Return [x, y] of the center of cell containing provided text 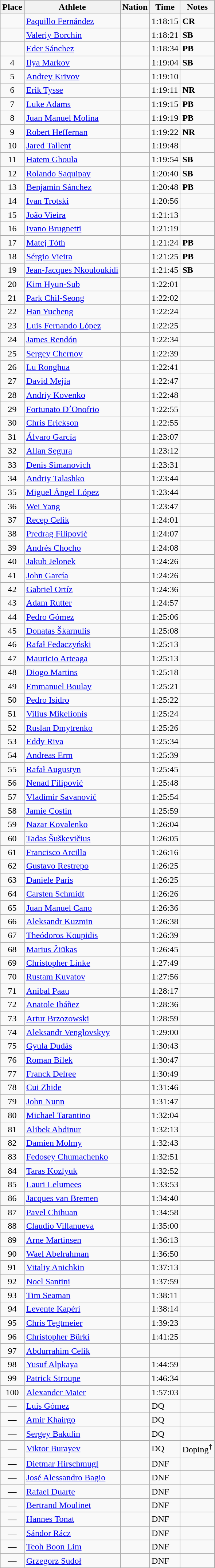
John García [72, 575]
1:25:34 [165, 742]
1:20:56 [165, 201]
1:37:13 [165, 1268]
1:21:45 [165, 270]
Daniele Paris [72, 880]
Andriy Kovenko [72, 395]
47 [12, 658]
1:19:04 [165, 63]
28 [12, 395]
Hannes Tonat [72, 1519]
Yusuf Alpkaya [72, 1364]
Andriy Talashko [72, 478]
1:25:24 [165, 714]
98 [12, 1364]
1:18:15 [165, 21]
Predrag Filipović [72, 534]
Amir Khairgo [72, 1420]
51 [12, 714]
43 [12, 603]
94 [12, 1309]
95 [12, 1323]
1:30:47 [165, 1060]
5 [12, 76]
24 [12, 339]
Anibal Paau [72, 991]
44 [12, 617]
Gustavo Restrepo [72, 866]
25 [12, 353]
45 [12, 631]
Adam Rutter [72, 603]
13 [12, 187]
1:19:22 [165, 132]
77 [12, 1074]
Rolando Saquipay [72, 173]
1:19:19 [165, 118]
Miguel Ángel López [72, 492]
71 [12, 991]
Chris Tegtmeier [72, 1323]
1:32:51 [165, 1157]
1:38:11 [165, 1295]
1:19:48 [165, 145]
23 [12, 326]
Rustam Kuvatov [72, 977]
Aleksandr Kuzmin [72, 921]
1:25:18 [165, 672]
1:26:36 [165, 907]
1:25:39 [165, 755]
Anatole Ibáñez [72, 1005]
Chris Erickson [72, 423]
Luis Gómez [72, 1406]
16 [12, 229]
1:46:34 [165, 1378]
José Alessandro Bagio [72, 1477]
1:22:39 [165, 353]
Valeriy Borchin [72, 35]
26 [12, 367]
19 [12, 270]
53 [12, 742]
1:23:47 [165, 506]
54 [12, 755]
Fortunato DʼOnofrio [72, 409]
1:20:40 [165, 173]
Denis Simanovich [72, 464]
11 [12, 159]
Pedro Gómez [72, 617]
9 [12, 132]
Luis Fernando López [72, 326]
Sergey Bakulin [72, 1434]
1:24:36 [165, 589]
100 [12, 1392]
1:19:54 [165, 159]
David Mejía [72, 381]
Donatas Škarnulis [72, 631]
Athlete [72, 7]
Abdurrahim Celik [72, 1350]
1:36:13 [165, 1240]
64 [12, 894]
70 [12, 977]
15 [12, 215]
Claudio Villanueva [72, 1226]
46 [12, 645]
Teoh Boon Lim [72, 1547]
Mauricio Arteaga [72, 658]
Jamie Costin [72, 811]
Doping† [198, 1449]
1:57:03 [165, 1392]
Recep Celik [72, 520]
1:22:24 [165, 312]
69 [12, 963]
1:25:21 [165, 686]
7 [12, 104]
93 [12, 1295]
1:41:25 [165, 1337]
20 [12, 284]
Sérgio Vieira [72, 256]
1:28:59 [165, 1018]
99 [12, 1378]
78 [12, 1088]
1:26:26 [165, 894]
97 [12, 1350]
39 [12, 548]
Francisco Arcilla [72, 852]
Jacques van Bremen [72, 1198]
55 [12, 769]
4 [12, 63]
1:32:52 [165, 1171]
1:26:16 [165, 852]
Ivano Brugnetti [72, 229]
1:32:13 [165, 1129]
49 [12, 686]
35 [12, 492]
Taras Kozlyuk [72, 1171]
1:21:24 [165, 243]
1:31:47 [165, 1101]
86 [12, 1198]
Benjamin Sánchez [72, 187]
1:19:15 [165, 104]
Sándor Rácz [72, 1533]
Wael Abelrahman [72, 1254]
1:25:08 [165, 631]
1:25:48 [165, 783]
Tadas Šuškevičius [72, 838]
1:24:01 [165, 520]
56 [12, 783]
1:22:01 [165, 284]
Eder Sánchez [72, 49]
14 [12, 201]
Lu Ronghua [72, 367]
Dietmar Hirschmugl [72, 1464]
61 [12, 852]
79 [12, 1101]
10 [12, 145]
Matej Tóth [72, 243]
Patrick Stroupe [72, 1378]
1:27:56 [165, 977]
1:22:25 [165, 326]
57 [12, 797]
72 [12, 1005]
34 [12, 478]
84 [12, 1171]
1:29:00 [165, 1032]
Juan Manuel Molina [72, 118]
1:25:45 [165, 769]
1:25:26 [165, 728]
52 [12, 728]
17 [12, 243]
65 [12, 907]
Noel Santini [72, 1281]
Andrés Chocho [72, 548]
50 [12, 700]
1:24:08 [165, 548]
31 [12, 437]
CR [198, 21]
1:44:59 [165, 1364]
Jean-Jacques Nkouloukidi [72, 270]
Andrey Krivov [72, 76]
1:30:43 [165, 1046]
Aleksandr Venglovskyy [72, 1032]
83 [12, 1157]
Ilya Markov [72, 63]
1:23:07 [165, 437]
1:28:17 [165, 991]
88 [12, 1226]
1:26:39 [165, 935]
41 [12, 575]
Time [165, 7]
1:25:22 [165, 700]
22 [12, 312]
1:32:04 [165, 1115]
1:39:23 [165, 1323]
36 [12, 506]
Damien Molmy [72, 1143]
1:34:40 [165, 1198]
Vilius Mikelionis [72, 714]
1:21:13 [165, 215]
1:18:34 [165, 49]
Jared Tallent [72, 145]
Han Yucheng [72, 312]
Cui Zhide [72, 1088]
85 [12, 1185]
Kim Hyun-Sub [72, 284]
27 [12, 381]
Viktor Burayev [72, 1449]
21 [12, 298]
Andreas Erm [72, 755]
1:34:58 [165, 1212]
1:32:43 [165, 1143]
1:21:19 [165, 229]
38 [12, 534]
48 [12, 672]
68 [12, 949]
96 [12, 1337]
1:22:47 [165, 381]
12 [12, 173]
Fedosey Chumachenko [72, 1157]
60 [12, 838]
1:22:02 [165, 298]
1:23:12 [165, 451]
Nenad Filipović [72, 783]
32 [12, 451]
Diogo Martins [72, 672]
18 [12, 256]
Vladimir Savanović [72, 797]
Rafał Fedaczyński [72, 645]
Grzegorz Sudoł [72, 1561]
Pavel Chihuan [72, 1212]
Juan Manuel Cano [72, 907]
Jakub Jelonek [72, 562]
92 [12, 1281]
1:25:06 [165, 617]
John Nunn [72, 1101]
90 [12, 1254]
89 [12, 1240]
1:26:38 [165, 921]
Álvaro García [72, 437]
1:36:50 [165, 1254]
Levente Kapéri [72, 1309]
Arne Martinsen [72, 1240]
Nation [135, 7]
Alibek Abdinur [72, 1129]
1:22:48 [165, 395]
Paquillo Fernández [72, 21]
Allan Segura [72, 451]
Roman Bílek [72, 1060]
33 [12, 464]
73 [12, 1018]
42 [12, 589]
1:24:57 [165, 603]
Ruslan Dmytrenko [72, 728]
Christopher Bürki [72, 1337]
Artur Brzozowski [72, 1018]
Franck Delree [72, 1074]
Hatem Ghoula [72, 159]
29 [12, 409]
Alexander Maier [72, 1392]
Robert Heffernan [72, 132]
6 [12, 90]
81 [12, 1129]
Theódoros Koupidis [72, 935]
76 [12, 1060]
1:26:04 [165, 825]
63 [12, 880]
1:20:48 [165, 187]
Place [12, 7]
Erik Tysse [72, 90]
Michael Tarantino [72, 1115]
Sergey Chernov [72, 353]
Rafael Duarte [72, 1491]
Ivan Trotski [72, 201]
João Vieira [72, 215]
Tim Seaman [72, 1295]
Luke Adams [72, 104]
8 [12, 118]
1:25:54 [165, 797]
67 [12, 935]
Notes [198, 7]
Carsten Schmidt [72, 894]
1:26:05 [165, 838]
40 [12, 562]
1:22:34 [165, 339]
Lauri Lelumees [72, 1185]
Park Chil-Seong [72, 298]
Wei Yang [72, 506]
82 [12, 1143]
30 [12, 423]
1:26:45 [165, 949]
75 [12, 1046]
87 [12, 1212]
1:28:36 [165, 1005]
1:22:41 [165, 367]
37 [12, 520]
James Rendón [72, 339]
1:31:46 [165, 1088]
1:19:10 [165, 76]
Vitaliy Anichkin [72, 1268]
Gyula Dudás [72, 1046]
59 [12, 825]
Pedro Isidro [72, 700]
1:30:49 [165, 1074]
80 [12, 1115]
1:38:14 [165, 1309]
1:24:07 [165, 534]
1:18:21 [165, 35]
1:21:25 [165, 256]
Bertrand Moulinet [72, 1505]
1:35:00 [165, 1226]
1:33:53 [165, 1185]
Nazar Kovalenko [72, 825]
74 [12, 1032]
1:25:59 [165, 811]
Eddy Riva [72, 742]
Christopher Linke [72, 963]
1:27:49 [165, 963]
1:19:11 [165, 90]
62 [12, 866]
Rafał Augustyn [72, 769]
Emmanuel Boulay [72, 686]
Marius Žiūkas [72, 949]
1:37:59 [165, 1281]
1:23:31 [165, 464]
91 [12, 1268]
58 [12, 811]
66 [12, 921]
Gabriel Ortíz [72, 589]
